Locate the cell with the specified text and output its (x, y) center coordinate. 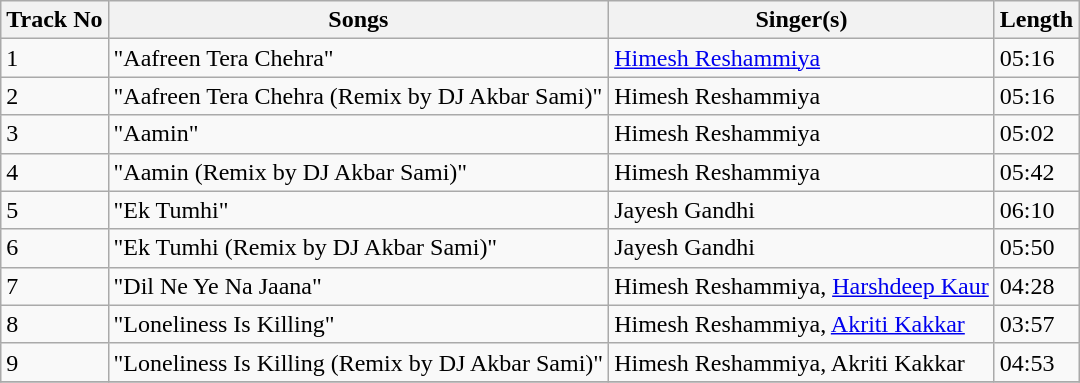
9 (54, 362)
"Ek Tumhi (Remix by DJ Akbar Sami)" (358, 248)
Songs (358, 20)
04:53 (1036, 362)
"Ek Tumhi" (358, 210)
Himesh Reshammiya, Harshdeep Kaur (802, 286)
3 (54, 134)
05:42 (1036, 172)
2 (54, 96)
6 (54, 248)
"Loneliness Is Killing" (358, 324)
04:28 (1036, 286)
"Aamin (Remix by DJ Akbar Sami)" (358, 172)
Track No (54, 20)
7 (54, 286)
"Loneliness Is Killing (Remix by DJ Akbar Sami)" (358, 362)
06:10 (1036, 210)
5 (54, 210)
"Dil Ne Ye Na Jaana" (358, 286)
1 (54, 58)
05:02 (1036, 134)
"Aafreen Tera Chehra (Remix by DJ Akbar Sami)" (358, 96)
"Aamin" (358, 134)
05:50 (1036, 248)
Length (1036, 20)
03:57 (1036, 324)
8 (54, 324)
4 (54, 172)
"Aafreen Tera Chehra" (358, 58)
Singer(s) (802, 20)
